Pinpoint the cell where the given text exists, returning its [x, y] midpoint coordinate. 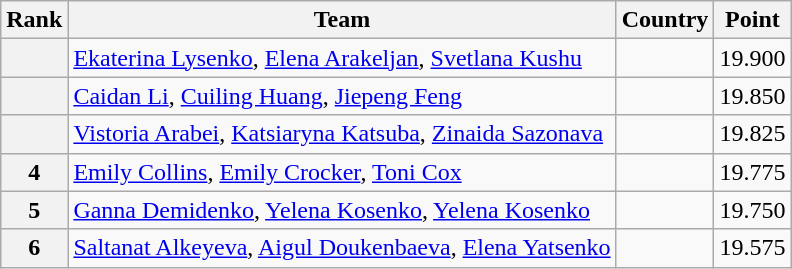
Caidan Li, Cuiling Huang, Jiepeng Feng [342, 96]
19.775 [752, 172]
Ekaterina Lysenko, Elena Arakeljan, Svetlana Kushu [342, 58]
19.575 [752, 248]
5 [34, 210]
Team [342, 20]
Vistoria Arabei, Katsiaryna Katsuba, Zinaida Sazonava [342, 134]
19.850 [752, 96]
Country [665, 20]
19.750 [752, 210]
19.825 [752, 134]
6 [34, 248]
Point [752, 20]
Emily Collins, Emily Crocker, Toni Cox [342, 172]
4 [34, 172]
Rank [34, 20]
Ganna Demidenko, Yelena Kosenko, Yelena Kosenko [342, 210]
Saltanat Alkeyeva, Aigul Doukenbaeva, Elena Yatsenko [342, 248]
19.900 [752, 58]
